Search for the cell housing the specified text and yield its (X, Y) center coordinate. 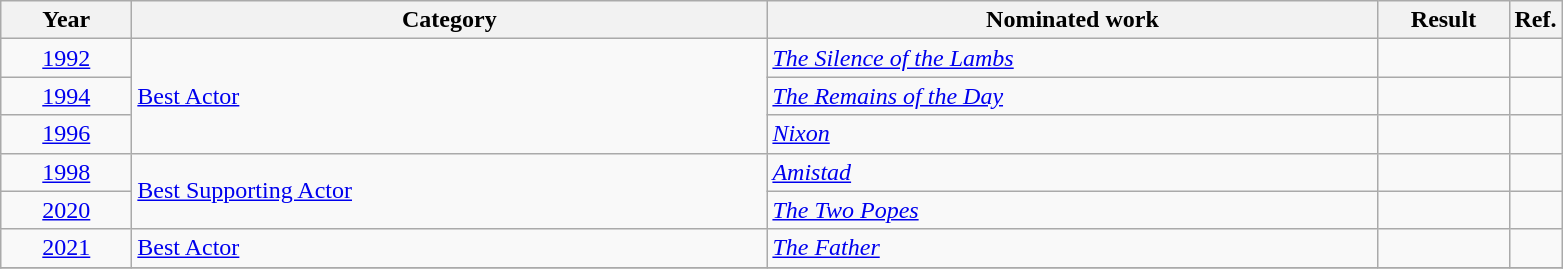
Best Supporting Actor (450, 191)
1992 (66, 58)
The Two Popes (1072, 210)
Amistad (1072, 172)
1998 (66, 172)
Result (1444, 20)
Year (66, 20)
1996 (66, 134)
2021 (66, 248)
Nixon (1072, 134)
Nominated work (1072, 20)
Category (450, 20)
The Silence of the Lambs (1072, 58)
The Remains of the Day (1072, 96)
1994 (66, 96)
Ref. (1536, 20)
2020 (66, 210)
The Father (1072, 248)
